Find where the given text appears and provide that cell's center as [X, Y] coordinate. 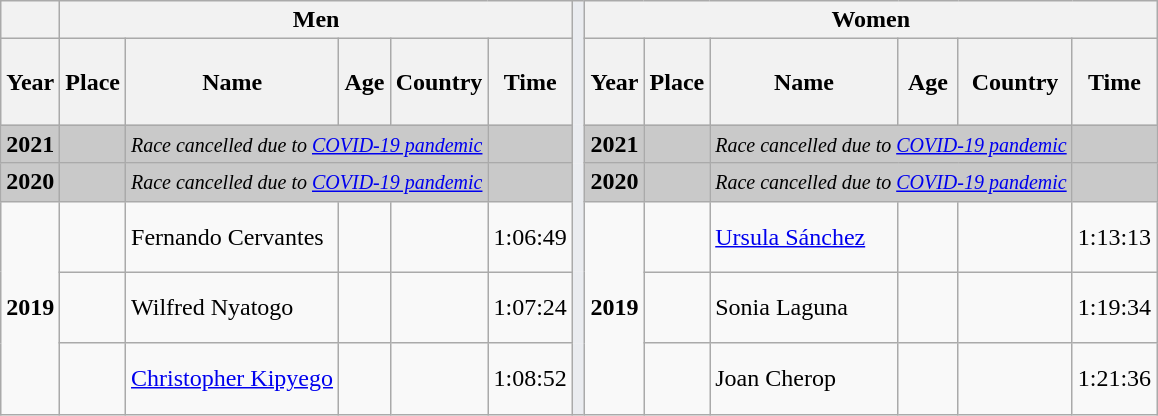
Ursula Sánchez [804, 236]
1:21:36 [1114, 378]
Joan Cherop [804, 378]
1:06:49 [530, 236]
Women [871, 20]
1:13:13 [1114, 236]
1:07:24 [530, 308]
Sonia Laguna [804, 308]
1:19:34 [1114, 308]
Fernando Cervantes [232, 236]
Men [316, 20]
Christopher Kipyego [232, 378]
Wilfred Nyatogo [232, 308]
1:08:52 [530, 378]
